Output the (X, Y) coordinate of the center of the cell containing the given text.  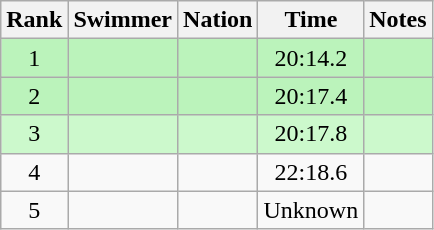
2 (34, 96)
Time (311, 20)
20:14.2 (311, 58)
Unknown (311, 210)
4 (34, 172)
1 (34, 58)
Nation (218, 20)
5 (34, 210)
Swimmer (123, 20)
Rank (34, 20)
3 (34, 134)
22:18.6 (311, 172)
20:17.8 (311, 134)
Notes (398, 20)
20:17.4 (311, 96)
